Capture the cell that displays the provided text and extract its [x, y] central coordinate. 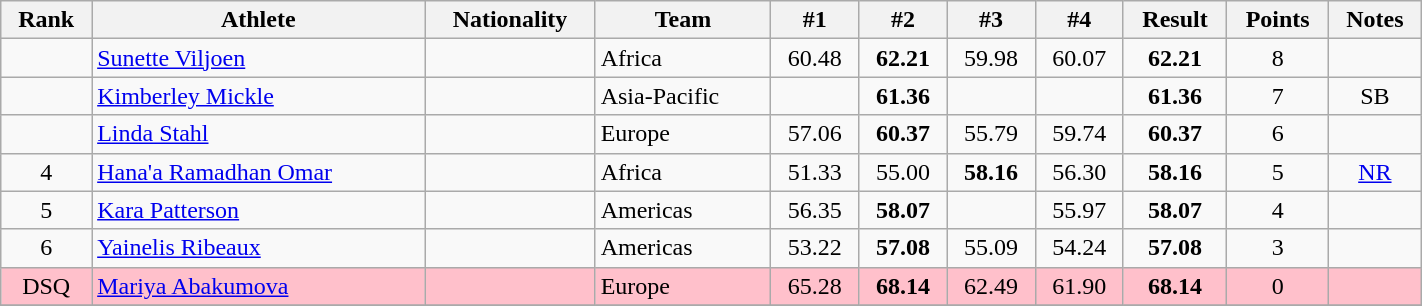
Yainelis Ribeaux [258, 248]
53.22 [815, 248]
3 [1278, 248]
Result [1175, 20]
0 [1278, 286]
57.06 [815, 134]
Mariya Abakumova [258, 286]
55.00 [903, 172]
#3 [991, 20]
59.98 [991, 58]
7 [1278, 96]
Notes [1374, 20]
60.07 [1079, 58]
Asia-Pacific [683, 96]
Sunette Viljoen [258, 58]
Rank [46, 20]
61.90 [1079, 286]
#2 [903, 20]
Kara Patterson [258, 210]
Team [683, 20]
55.79 [991, 134]
55.97 [1079, 210]
51.33 [815, 172]
54.24 [1079, 248]
DSQ [46, 286]
SB [1374, 96]
Points [1278, 20]
NR [1374, 172]
65.28 [815, 286]
Linda Stahl [258, 134]
56.35 [815, 210]
59.74 [1079, 134]
55.09 [991, 248]
Nationality [510, 20]
#4 [1079, 20]
62.49 [991, 286]
Kimberley Mickle [258, 96]
Athlete [258, 20]
#1 [815, 20]
56.30 [1079, 172]
Hana'a Ramadhan Omar [258, 172]
60.48 [815, 58]
8 [1278, 58]
